Determine the (X, Y) coordinate at the center of the cell enclosing the given text.  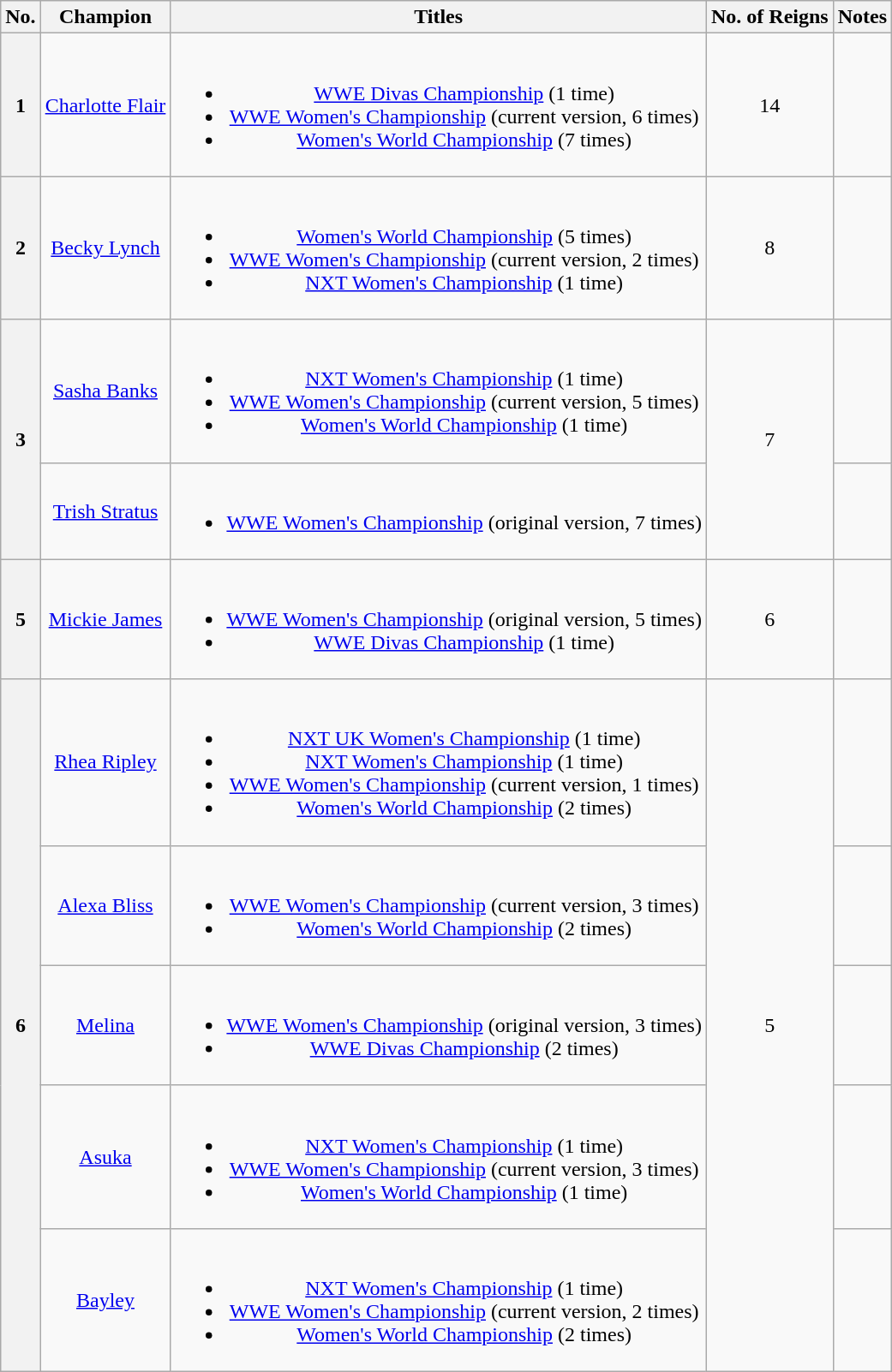
Trish Stratus (105, 510)
NXT Women's Championship (1 time)WWE Women's Championship (current version, 3 times)Women's World Championship (1 time) (439, 1156)
Becky Lynch (105, 248)
WWE Women's Championship (original version, 5 times)WWE Divas Championship (1 time) (439, 619)
Melina (105, 1025)
7 (769, 439)
WWE Divas Championship (1 time)WWE Women's Championship (current version, 6 times)Women's World Championship (7 times) (439, 104)
WWE Women's Championship (current version, 3 times)Women's World Championship (2 times) (439, 905)
Mickie James (105, 619)
Alexa Bliss (105, 905)
Rhea Ripley (105, 762)
14 (769, 104)
Women's World Championship (5 times)WWE Women's Championship (current version, 2 times)NXT Women's Championship (1 time) (439, 248)
Sasha Banks (105, 391)
No. (21, 17)
Champion (105, 17)
2 (21, 248)
Notes (862, 17)
Charlotte Flair (105, 104)
NXT Women's Championship (1 time)WWE Women's Championship (current version, 2 times)Women's World Championship (2 times) (439, 1300)
Bayley (105, 1300)
WWE Women's Championship (original version, 3 times)WWE Divas Championship (2 times) (439, 1025)
No. of Reigns (769, 17)
NXT Women's Championship (1 time)WWE Women's Championship (current version, 5 times)Women's World Championship (1 time) (439, 391)
1 (21, 104)
Titles (439, 17)
8 (769, 248)
Asuka (105, 1156)
WWE Women's Championship (original version, 7 times) (439, 510)
3 (21, 439)
